Extract the [x, y] coordinate from the center of the cell holding the provided text.  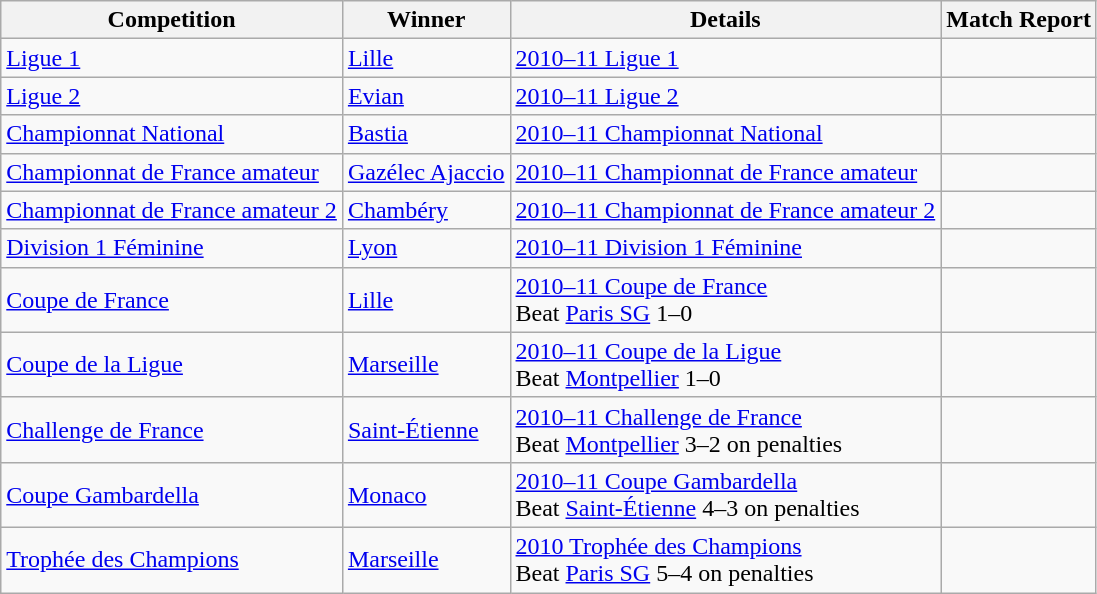
Coupe de la Ligue [172, 364]
Winner [426, 20]
2010–11 Coupe de la LigueBeat Montpellier 1–0 [726, 364]
Lyon [426, 248]
Championnat National [172, 134]
Bastia [426, 134]
Match Report [1019, 20]
Gazélec Ajaccio [426, 172]
Championnat de France amateur [172, 172]
Ligue 1 [172, 58]
Evian [426, 96]
2010–11 Championnat de France amateur [726, 172]
Competition [172, 20]
Championnat de France amateur 2 [172, 210]
2010–11 Coupe GambardellaBeat Saint-Étienne 4–3 on penalties [726, 494]
Details [726, 20]
2010–11 Ligue 2 [726, 96]
Trophée des Champions [172, 560]
2010–11 Ligue 1 [726, 58]
2010 Trophée des ChampionsBeat Paris SG 5–4 on penalties [726, 560]
2010–11 Championnat de France amateur 2 [726, 210]
Division 1 Féminine [172, 248]
Saint-Étienne [426, 430]
Challenge de France [172, 430]
Coupe Gambardella [172, 494]
Chambéry [426, 210]
2010–11 Division 1 Féminine [726, 248]
2010–11 Challenge de FranceBeat Montpellier 3–2 on penalties [726, 430]
2010–11 Coupe de FranceBeat Paris SG 1–0 [726, 300]
Coupe de France [172, 300]
Monaco [426, 494]
2010–11 Championnat National [726, 134]
Ligue 2 [172, 96]
